Extract the (X, Y) coordinate from the center of the cell holding the provided text.  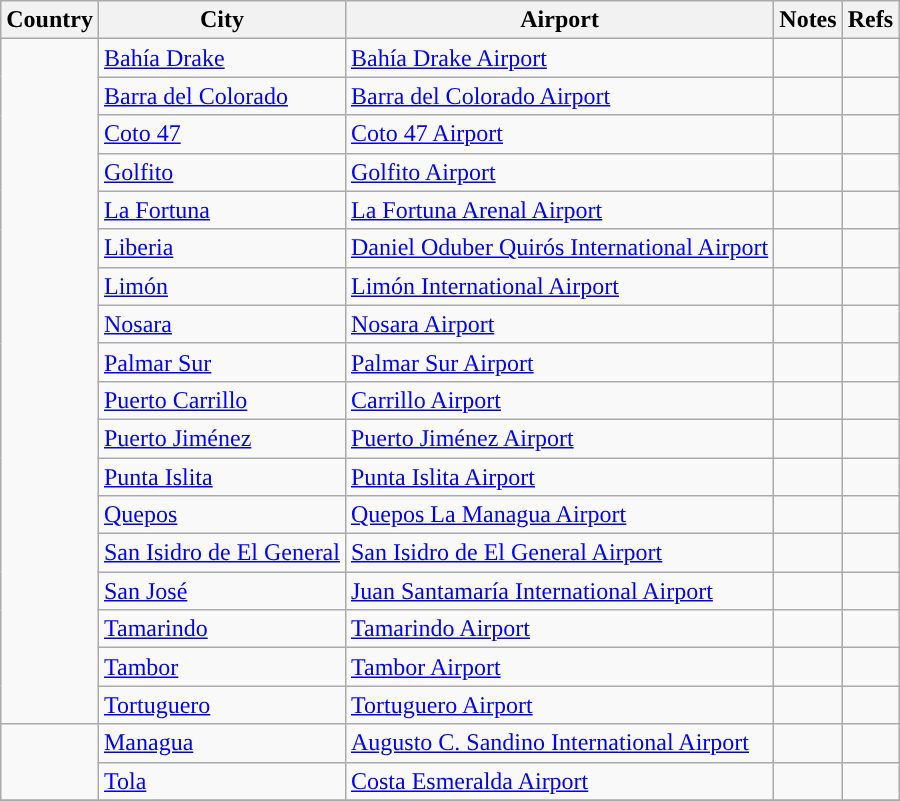
Palmar Sur Airport (559, 362)
Golfito (222, 172)
Punta Islita (222, 477)
Nosara Airport (559, 324)
City (222, 20)
San Isidro de El General Airport (559, 553)
Barra del Colorado Airport (559, 96)
Liberia (222, 248)
Coto 47 Airport (559, 134)
Tortuguero Airport (559, 705)
Punta Islita Airport (559, 477)
Tambor Airport (559, 667)
Tamarindo Airport (559, 629)
La Fortuna (222, 210)
Puerto Jiménez (222, 438)
Costa Esmeralda Airport (559, 781)
San Isidro de El General (222, 553)
Bahía Drake Airport (559, 58)
Daniel Oduber Quirós International Airport (559, 248)
Tola (222, 781)
Tamarindo (222, 629)
Refs (870, 20)
San José (222, 591)
Quepos (222, 515)
Palmar Sur (222, 362)
Limón International Airport (559, 286)
Bahía Drake (222, 58)
Airport (559, 20)
Golfito Airport (559, 172)
Notes (808, 20)
Country (50, 20)
La Fortuna Arenal Airport (559, 210)
Augusto C. Sandino International Airport (559, 743)
Managua (222, 743)
Coto 47 (222, 134)
Tortuguero (222, 705)
Nosara (222, 324)
Juan Santamaría International Airport (559, 591)
Puerto Carrillo (222, 400)
Limón (222, 286)
Tambor (222, 667)
Quepos La Managua Airport (559, 515)
Barra del Colorado (222, 96)
Carrillo Airport (559, 400)
Puerto Jiménez Airport (559, 438)
